From the cell containing the given text, extract its center point as [X, Y] coordinate. 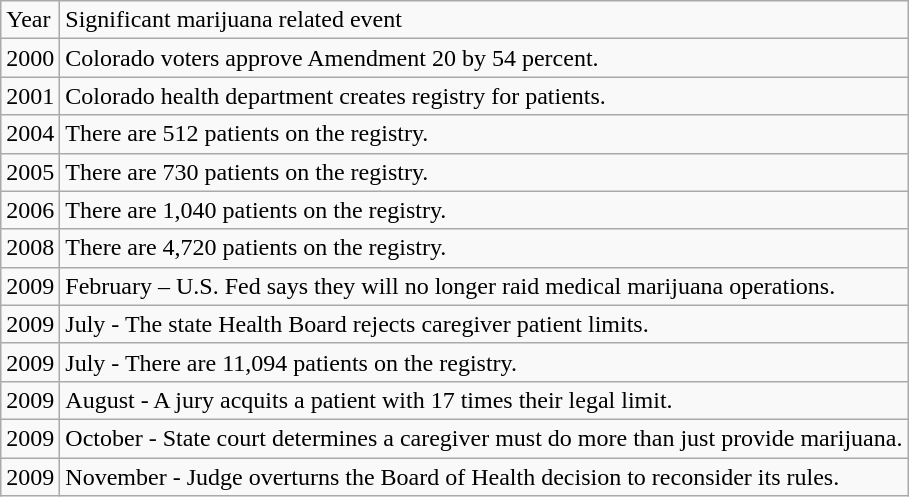
There are 730 patients on the registry. [484, 172]
Significant marijuana related event [484, 20]
July - The state Health Board rejects caregiver patient limits. [484, 324]
There are 1,040 patients on the registry. [484, 210]
2000 [30, 58]
2006 [30, 210]
Colorado health department creates registry for patients. [484, 96]
Colorado voters approve Amendment 20 by 54 percent. [484, 58]
October - State court determines a caregiver must do more than just provide marijuana. [484, 438]
February – U.S. Fed says they will no longer raid medical marijuana operations. [484, 286]
2008 [30, 248]
July - There are 11,094 patients on the registry. [484, 362]
There are 512 patients on the registry. [484, 134]
There are 4,720 patients on the registry. [484, 248]
2005 [30, 172]
Year [30, 20]
2004 [30, 134]
2001 [30, 96]
November - Judge overturns the Board of Health decision to reconsider its rules. [484, 477]
August - A jury acquits a patient with 17 times their legal limit. [484, 400]
